Return the [x, y] coordinate for the center point of the cell that contains the specified text.  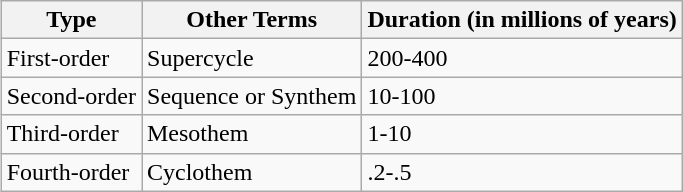
1-10 [522, 134]
Type [71, 20]
Supercycle [252, 58]
First-order [71, 58]
Sequence or Synthem [252, 96]
Third-order [71, 134]
.2-.5 [522, 172]
Cyclothem [252, 172]
10-100 [522, 96]
200-400 [522, 58]
Other Terms [252, 20]
Fourth-order [71, 172]
Duration (in millions of years) [522, 20]
Mesothem [252, 134]
Second-order [71, 96]
